Scan for the cell matching the given text and deliver its [x, y] coordinate at center. 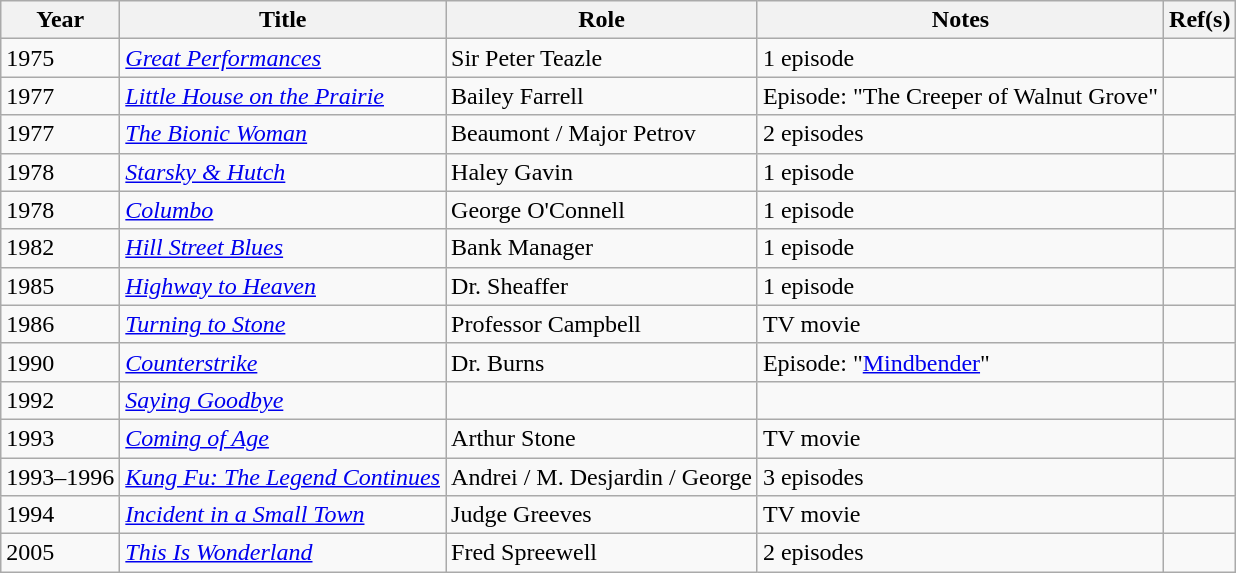
Professor Campbell [602, 324]
Fred Spreewell [602, 553]
Starsky & Hutch [283, 172]
Bank Manager [602, 248]
Sir Peter Teazle [602, 58]
3 episodes [960, 477]
1990 [60, 362]
1982 [60, 248]
Incident in a Small Town [283, 515]
This Is Wonderland [283, 553]
The Bionic Woman [283, 134]
Haley Gavin [602, 172]
1975 [60, 58]
Role [602, 20]
Dr. Burns [602, 362]
Bailey Farrell [602, 96]
Hill Street Blues [283, 248]
Turning to Stone [283, 324]
George O'Connell [602, 210]
Episode: "The Creeper of Walnut Grove" [960, 96]
Coming of Age [283, 438]
Beaumont / Major Petrov [602, 134]
Notes [960, 20]
1985 [60, 286]
Highway to Heaven [283, 286]
Kung Fu: The Legend Continues [283, 477]
Saying Goodbye [283, 400]
Andrei / M. Desjardin / George [602, 477]
Counterstrike [283, 362]
1993 [60, 438]
Episode: "Mindbender" [960, 362]
2005 [60, 553]
1994 [60, 515]
Title [283, 20]
Columbo [283, 210]
Ref(s) [1200, 20]
Great Performances [283, 58]
Judge Greeves [602, 515]
Year [60, 20]
1993–1996 [60, 477]
Dr. Sheaffer [602, 286]
1992 [60, 400]
1986 [60, 324]
Little House on the Prairie [283, 96]
Arthur Stone [602, 438]
